Capture the cell that displays the provided text and extract its [x, y] central coordinate. 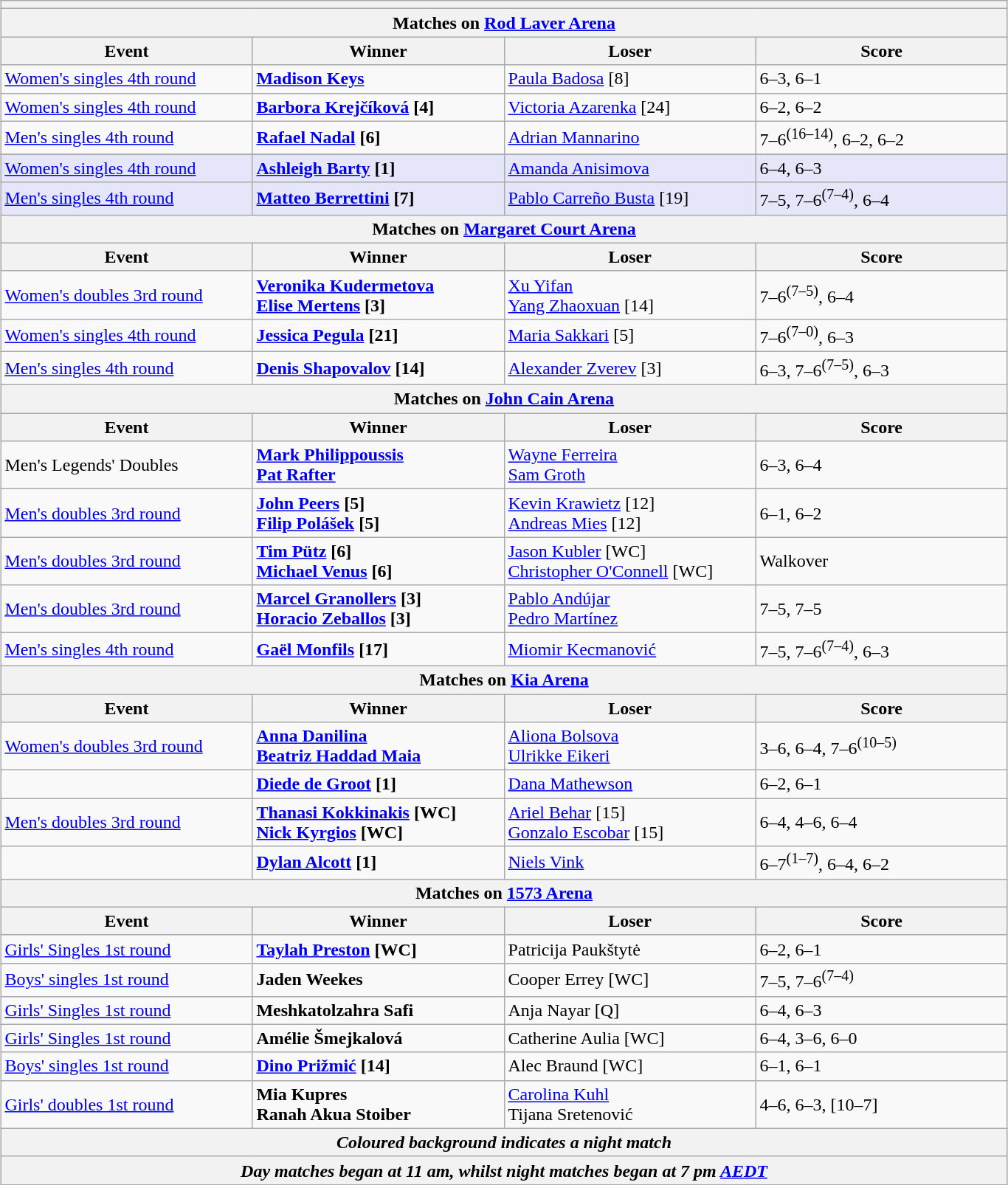
6–4, 4–6, 6–4 [881, 822]
6–3, 7–6(7–5), 6–3 [881, 369]
Amanda Anisimova [630, 168]
6–3, 6–1 [881, 79]
Anja Nayar [Q] [630, 1010]
Amélie Šmejkalová [378, 1038]
Dana Mathewson [630, 784]
Coloured background indicates a night match [504, 1142]
7–6(7–0), 6–3 [881, 335]
Matteo Berrettini [7] [378, 199]
Matches on John Cain Arena [504, 399]
Ariel Behar [15] Gonzalo Escobar [15] [630, 822]
Diede de Groot [1] [378, 784]
Gaël Monfils [17] [378, 649]
Aliona Bolsova Ulrikke Eikeri [630, 747]
Girls' doubles 1st round [127, 1104]
Taylah Preston [WC] [378, 949]
4–6, 6–3, [10–7] [881, 1104]
Rafael Nadal [6] [378, 137]
7–6(7–5), 6–4 [881, 295]
Marcel Granollers [3] Horacio Zeballos [3] [378, 609]
7–6(16–14), 6–2, 6–2 [881, 137]
Barbora Krejčíková [4] [378, 107]
7–5, 7–6(7–4) [881, 980]
Alexander Zverev [3] [630, 369]
6–2, 6–2 [881, 107]
Alec Braund [WC] [630, 1066]
Matches on Margaret Court Arena [504, 229]
Veronika Kudermetova Elise Mertens [3] [378, 295]
Matches on 1573 Arena [504, 893]
Dino Prižmić [14] [378, 1066]
Dylan Alcott [1] [378, 863]
John Peers [5] Filip Polášek [5] [378, 514]
Pablo Andújar Pedro Martínez [630, 609]
Adrian Mannarino [630, 137]
Patricija Paukštytė [630, 949]
Matches on Kia Arena [504, 680]
Xu Yifan Yang Zhaoxuan [14] [630, 295]
Paula Badosa [8] [630, 79]
Jason Kubler [WC] Christopher O'Connell [WC] [630, 561]
Meshkatolzahra Safi [378, 1010]
Victoria Azarenka [24] [630, 107]
6–1, 6–2 [881, 514]
Wayne Ferreira Sam Groth [630, 465]
Matches on Rod Laver Arena [504, 23]
7–5, 7–5 [881, 609]
Cooper Errey [WC] [630, 980]
7–5, 7–6(7–4), 6–3 [881, 649]
6–1, 6–1 [881, 1066]
Ashleigh Barty [1] [378, 168]
Walkover [881, 561]
Carolina Kuhl Tijana Sretenović [630, 1104]
Maria Sakkari [5] [630, 335]
Mia Kupres Ranah Akua Stoiber [378, 1104]
Mark Philippoussis Pat Rafter [378, 465]
Day matches began at 11 am, whilst night matches began at 7 pm AEDT [504, 1170]
7–5, 7–6(7–4), 6–4 [881, 199]
Jessica Pegula [21] [378, 335]
Thanasi Kokkinakis [WC] Nick Kyrgios [WC] [378, 822]
6–4, 3–6, 6–0 [881, 1038]
Miomir Kecmanović [630, 649]
Jaden Weekes [378, 980]
6–7(1–7), 6–4, 6–2 [881, 863]
3–6, 6–4, 7–6(10–5) [881, 747]
Madison Keys [378, 79]
Anna Danilina Beatriz Haddad Maia [378, 747]
Niels Vink [630, 863]
Kevin Krawietz [12] Andreas Mies [12] [630, 514]
Denis Shapovalov [14] [378, 369]
Catherine Aulia [WC] [630, 1038]
Men's Legends' Doubles [127, 465]
Pablo Carreño Busta [19] [630, 199]
6–3, 6–4 [881, 465]
Tim Pütz [6] Michael Venus [6] [378, 561]
